Output the [X, Y] coordinate of the center of the cell containing the given text.  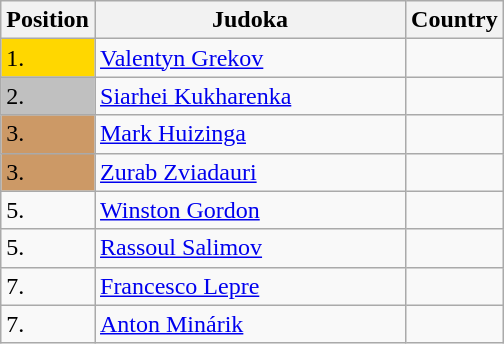
Winston Gordon [250, 210]
Anton Minárik [250, 324]
Mark Huizinga [250, 134]
Rassoul Salimov [250, 248]
Country [455, 20]
Zurab Zviadauri [250, 172]
Valentyn Grekov [250, 58]
Siarhei Kukharenka [250, 96]
1. [48, 58]
Francesco Lepre [250, 286]
Position [48, 20]
Judoka [250, 20]
2. [48, 96]
